Return the (X, Y) coordinate for the center point of the cell that contains the specified text.  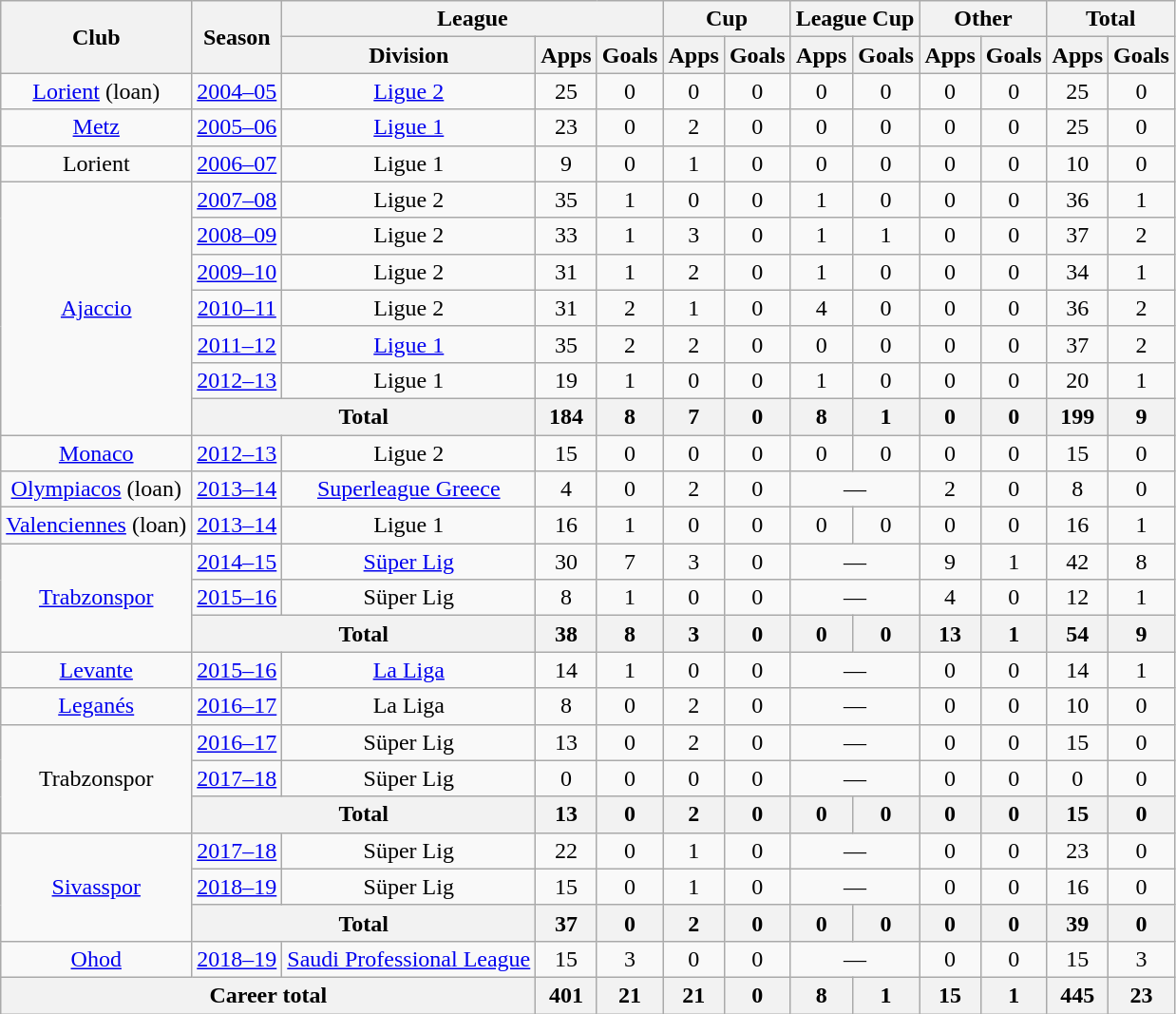
League Cup (855, 19)
Career total (268, 995)
33 (566, 236)
Season (237, 37)
Monaco (97, 453)
2009–10 (237, 272)
12 (1077, 598)
Cup (727, 19)
Division (408, 55)
34 (1077, 272)
Leganés (97, 706)
42 (1077, 562)
2005–06 (237, 127)
2004–05 (237, 91)
39 (1077, 923)
Ohod (97, 959)
Valenciennes (loan) (97, 526)
Other (983, 19)
League (473, 19)
401 (566, 995)
Sivasspor (97, 887)
2006–07 (237, 163)
445 (1077, 995)
20 (1077, 380)
Ajaccio (97, 308)
Levante (97, 670)
30 (566, 562)
38 (566, 634)
2007–08 (237, 200)
184 (566, 416)
199 (1077, 416)
2010–11 (237, 308)
2014–15 (237, 562)
54 (1077, 634)
19 (566, 380)
Saudi Professional League (408, 959)
2008–09 (237, 236)
Lorient (loan) (97, 91)
Metz (97, 127)
Club (97, 37)
22 (566, 851)
Superleague Greece (408, 489)
Olympiacos (loan) (97, 489)
2011–12 (237, 344)
Lorient (97, 163)
